Detect which cell encompasses the target text, then output its [X, Y] center coordinate. 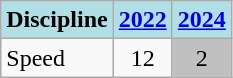
2 [202, 58]
Speed [57, 58]
12 [142, 58]
Discipline [57, 20]
2022 [142, 20]
2024 [202, 20]
